Determine the [x, y] coordinate at the center of the cell enclosing the given text.  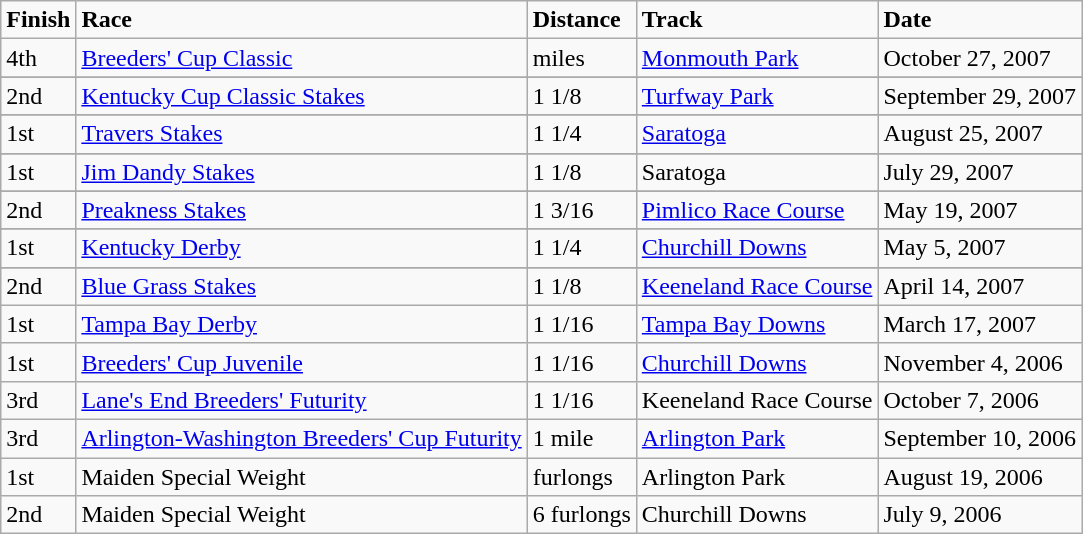
May 5, 2007 [980, 248]
1 3/16 [582, 210]
Arlington-Washington Breeders' Cup Futurity [302, 438]
Monmouth Park [757, 58]
Turfway Park [757, 96]
Track [757, 20]
Tampa Bay Derby [302, 324]
miles [582, 58]
Finish [38, 20]
August 19, 2006 [980, 477]
April 14, 2007 [980, 286]
Jim Dandy Stakes [302, 172]
August 25, 2007 [980, 134]
Kentucky Derby [302, 248]
1 mile [582, 438]
Date [980, 20]
July 9, 2006 [980, 515]
4th [38, 58]
Pimlico Race Course [757, 210]
Tampa Bay Downs [757, 324]
Preakness Stakes [302, 210]
Race [302, 20]
March 17, 2007 [980, 324]
May 19, 2007 [980, 210]
furlongs [582, 477]
Distance [582, 20]
September 10, 2006 [980, 438]
Breeders' Cup Classic [302, 58]
September 29, 2007 [980, 96]
October 27, 2007 [980, 58]
Blue Grass Stakes [302, 286]
Lane's End Breeders' Futurity [302, 400]
Kentucky Cup Classic Stakes [302, 96]
Travers Stakes [302, 134]
Breeders' Cup Juvenile [302, 362]
July 29, 2007 [980, 172]
6 furlongs [582, 515]
November 4, 2006 [980, 362]
October 7, 2006 [980, 400]
